Detect which cell encompasses the target text, then output its (x, y) center coordinate. 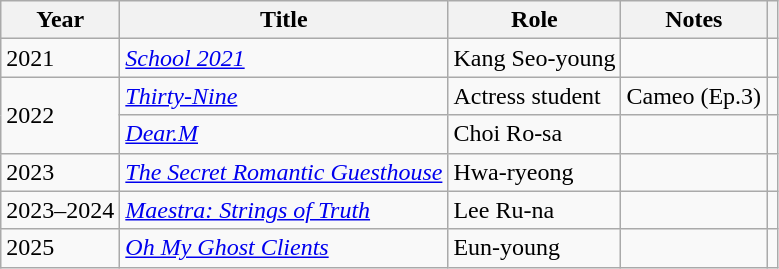
2022 (60, 115)
Dear.M (284, 134)
Title (284, 20)
Year (60, 20)
Choi Ro-sa (534, 134)
Maestra: Strings of Truth (284, 210)
2025 (60, 248)
School 2021 (284, 58)
Cameo (Ep.3) (694, 96)
2021 (60, 58)
Actress student (534, 96)
Role (534, 20)
Kang Seo-young (534, 58)
Hwa-ryeong (534, 172)
Notes (694, 20)
Oh My Ghost Clients (284, 248)
Lee Ru-na (534, 210)
Eun-young (534, 248)
2023 (60, 172)
2023–2024 (60, 210)
The Secret Romantic Guesthouse (284, 172)
Thirty-Nine (284, 96)
